Provide the [X, Y] coordinate of the cell's center where the given text is located.  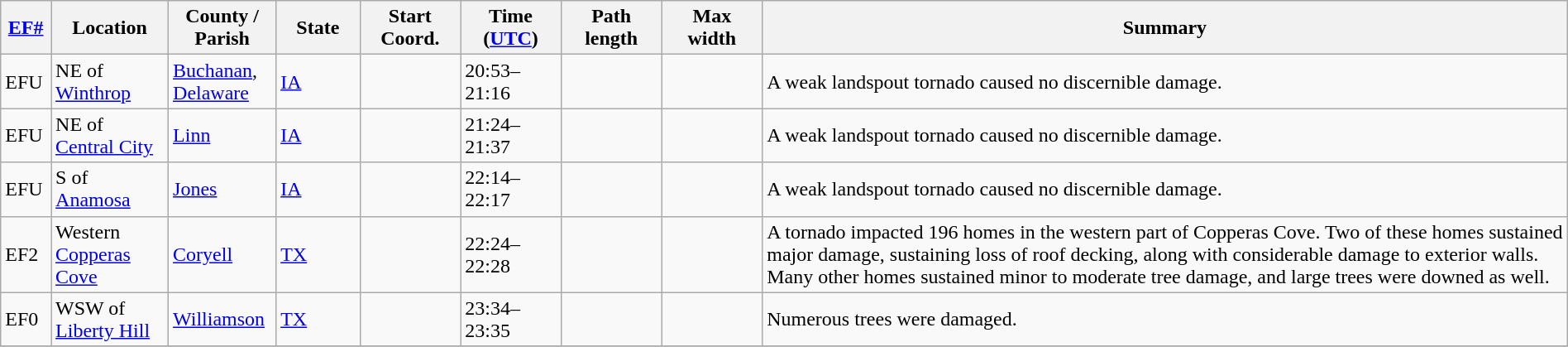
20:53–21:16 [511, 81]
EF0 [26, 320]
EF2 [26, 254]
22:24–22:28 [511, 254]
Path length [611, 28]
WSW of Liberty Hill [110, 320]
21:24–21:37 [511, 136]
Summary [1165, 28]
NE of Central City [110, 136]
S of Anamosa [110, 189]
Jones [222, 189]
Coryell [222, 254]
Time (UTC) [511, 28]
EF# [26, 28]
22:14–22:17 [511, 189]
Williamson [222, 320]
Start Coord. [410, 28]
Western Copperas Cove [110, 254]
Max width [712, 28]
County / Parish [222, 28]
Buchanan, Delaware [222, 81]
NE of Winthrop [110, 81]
23:34–23:35 [511, 320]
Location [110, 28]
Numerous trees were damaged. [1165, 320]
State [318, 28]
Linn [222, 136]
